Scan for the cell matching the given text and deliver its (x, y) coordinate at center. 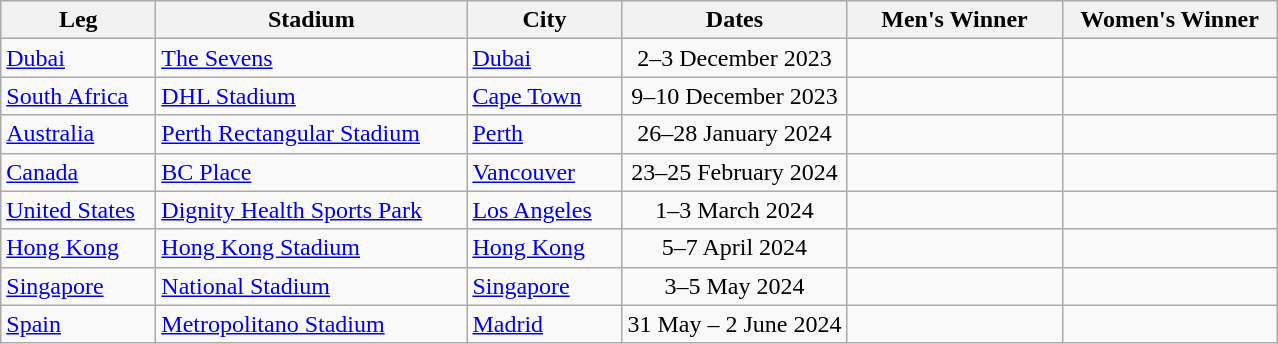
DHL Stadium (312, 96)
Stadium (312, 20)
Dignity Health Sports Park (312, 210)
Canada (78, 172)
Perth (544, 134)
Cape Town (544, 96)
Los Angeles (544, 210)
Spain (78, 324)
23–25 February 2024 (734, 172)
2–3 December 2023 (734, 58)
Leg (78, 20)
Men's Winner (954, 20)
The Sevens (312, 58)
Madrid (544, 324)
Perth Rectangular Stadium (312, 134)
26–28 January 2024 (734, 134)
Dates (734, 20)
Women's Winner (1170, 20)
Vancouver (544, 172)
Hong Kong Stadium (312, 248)
United States (78, 210)
31 May – 2 June 2024 (734, 324)
BC Place (312, 172)
City (544, 20)
National Stadium (312, 286)
9–10 December 2023 (734, 96)
5–7 April 2024 (734, 248)
Metropolitano Stadium (312, 324)
South Africa (78, 96)
3–5 May 2024 (734, 286)
1–3 March 2024 (734, 210)
Australia (78, 134)
